Locate the cell with the specified text and output its [X, Y] center coordinate. 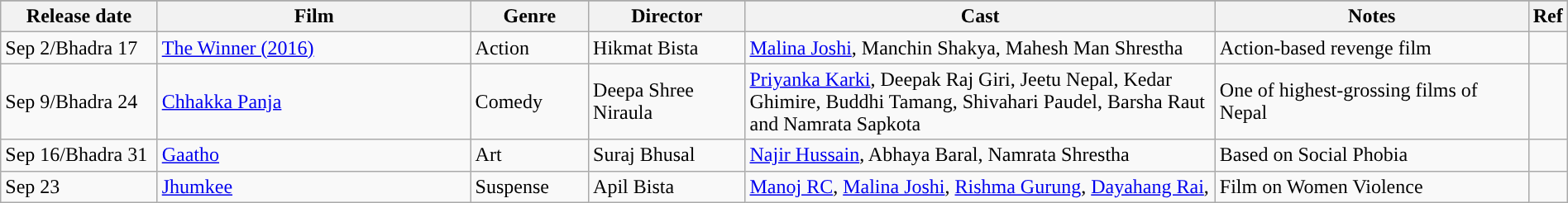
Art [529, 155]
Based on Social Phobia [1371, 155]
Jhumkee [314, 186]
Gaatho [314, 155]
Priyanka Karki, Deepak Raj Giri, Jeetu Nepal, Kedar Ghimire, Buddhi Tamang, Shivahari Paudel, Barsha Raut and Namrata Sapkota [980, 101]
Genre [529, 17]
Film [314, 17]
Deepa Shree Niraula [667, 101]
Sep 9/Bhadra 24 [79, 101]
Chhakka Panja [314, 101]
Suraj Bhusal [667, 155]
Action [529, 48]
Manoj RC, Malina Joshi, Rishma Gurung, Dayahang Rai, [980, 186]
Apil Bista [667, 186]
Action-based revenge film [1371, 48]
Sep 23 [79, 186]
Director [667, 17]
Comedy [529, 101]
Najir Hussain, Abhaya Baral, Namrata Shrestha [980, 155]
Hikmat Bista [667, 48]
The Winner (2016) [314, 48]
Notes [1371, 17]
One of highest-grossing films of Nepal [1371, 101]
Release date [79, 17]
Suspense [529, 186]
Malina Joshi, Manchin Shakya, Mahesh Man Shrestha [980, 48]
Cast [980, 17]
Sep 16/Bhadra 31 [79, 155]
Sep 2/Bhadra 17 [79, 48]
Film on Women Violence [1371, 186]
Ref [1548, 17]
